Detect which cell encompasses the target text, then output its (X, Y) center coordinate. 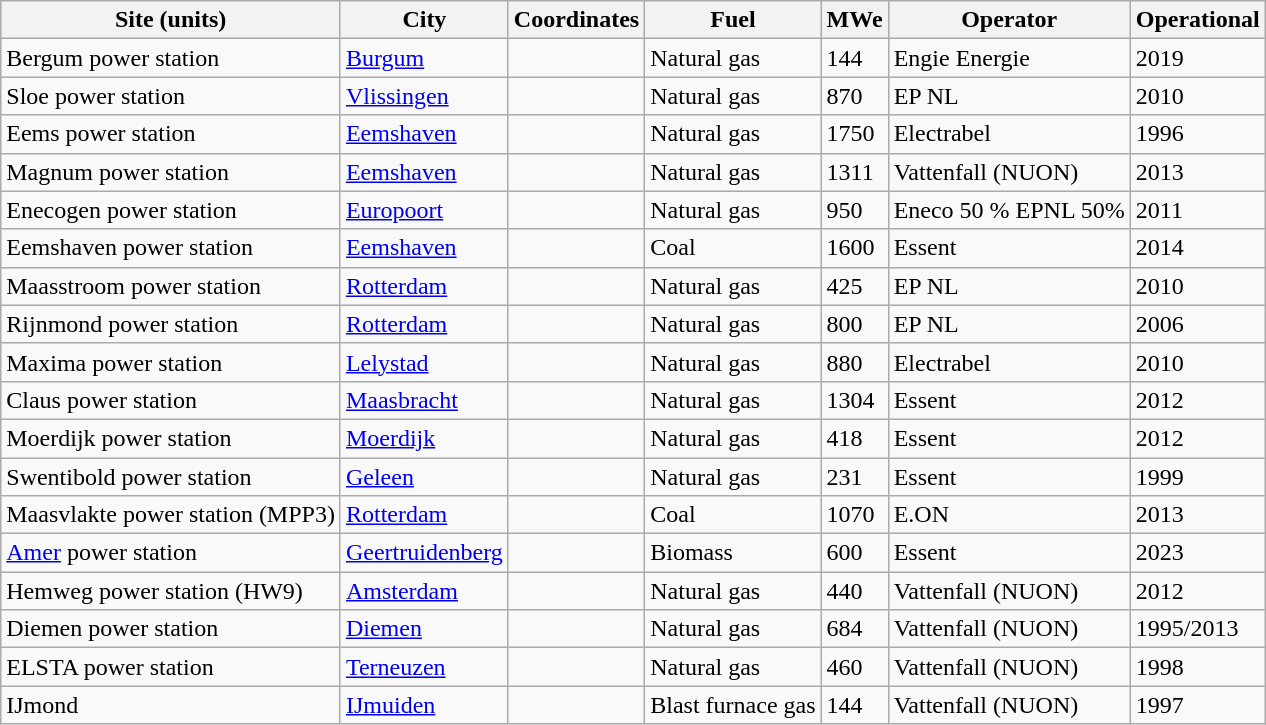
231 (854, 477)
880 (854, 362)
800 (854, 324)
Amsterdam (424, 591)
2023 (1198, 553)
Burgum (424, 58)
2014 (1198, 248)
1995/2013 (1198, 629)
Lelystad (424, 362)
Moerdijk (424, 438)
Rijnmond power station (171, 324)
IJmuiden (424, 705)
Blast furnace gas (733, 705)
E.ON (1009, 515)
ELSTA power station (171, 667)
Operational (1198, 20)
418 (854, 438)
Eemshaven power station (171, 248)
Swentibold power station (171, 477)
950 (854, 210)
Geertruidenberg (424, 553)
2011 (1198, 210)
Enecogen power station (171, 210)
Maasstroom power station (171, 286)
Claus power station (171, 400)
Moerdijk power station (171, 438)
Fuel (733, 20)
1750 (854, 134)
Maasvlakte power station (MPP3) (171, 515)
870 (854, 96)
425 (854, 286)
IJmond (171, 705)
2019 (1198, 58)
Europoort (424, 210)
Geleen (424, 477)
1304 (854, 400)
1070 (854, 515)
Bergum power station (171, 58)
Coordinates (576, 20)
Eneco 50 % EPNL 50% (1009, 210)
Site (units) (171, 20)
1999 (1198, 477)
Operator (1009, 20)
Magnum power station (171, 172)
1996 (1198, 134)
Vlissingen (424, 96)
460 (854, 667)
Sloe power station (171, 96)
MWe (854, 20)
City (424, 20)
Maasbracht (424, 400)
Eems power station (171, 134)
Engie Energie (1009, 58)
440 (854, 591)
Amer power station (171, 553)
1998 (1198, 667)
Hemweg power station (HW9) (171, 591)
Terneuzen (424, 667)
1311 (854, 172)
684 (854, 629)
Biomass (733, 553)
1997 (1198, 705)
Maxima power station (171, 362)
1600 (854, 248)
600 (854, 553)
Diemen power station (171, 629)
2006 (1198, 324)
Diemen (424, 629)
